Return the [X, Y] coordinate for the center point of the cell that contains the specified text.  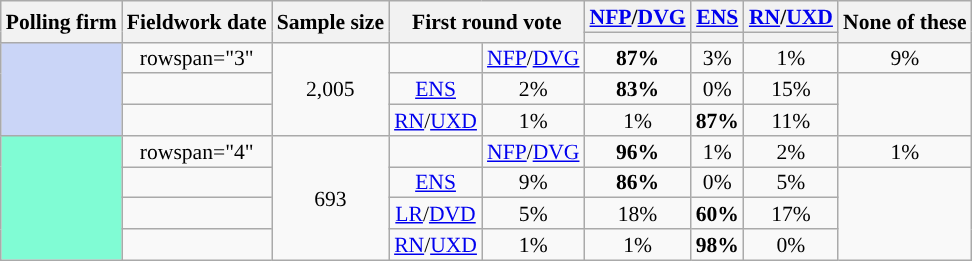
18% [638, 214]
3% [718, 58]
Polling firm [62, 22]
LR/DVD [436, 214]
17% [791, 214]
None of these [905, 22]
rowspan="4" [197, 152]
Sample size [330, 22]
60% [718, 214]
First round vote [486, 22]
rowspan="3" [197, 58]
83% [638, 90]
693 [330, 198]
11% [791, 120]
96% [638, 152]
Fieldwork date [197, 22]
2,005 [330, 88]
86% [638, 182]
98% [718, 244]
15% [791, 90]
